From the cell containing the given text, extract its center point as (X, Y) coordinate. 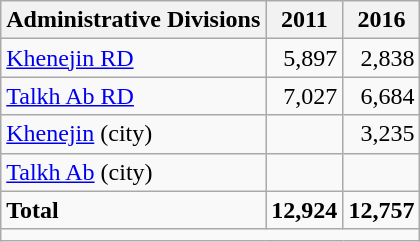
7,027 (304, 96)
3,235 (382, 134)
6,684 (382, 96)
Khenejin RD (134, 58)
2016 (382, 20)
Talkh Ab (city) (134, 172)
Total (134, 210)
Administrative Divisions (134, 20)
12,924 (304, 210)
5,897 (304, 58)
Khenejin (city) (134, 134)
2,838 (382, 58)
2011 (304, 20)
12,757 (382, 210)
Talkh Ab RD (134, 96)
